Return (x, y) of the center of cell containing provided text 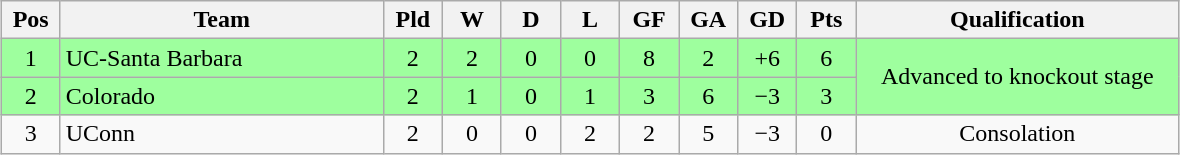
5 (708, 134)
Pos (30, 20)
L (590, 20)
W (472, 20)
GD (768, 20)
+6 (768, 58)
Team (222, 20)
GA (708, 20)
UConn (222, 134)
GF (650, 20)
Consolation (1018, 134)
Qualification (1018, 20)
Pld (412, 20)
Colorado (222, 96)
Pts (826, 20)
D (530, 20)
8 (650, 58)
UC-Santa Barbara (222, 58)
Advanced to knockout stage (1018, 77)
